For the text-containing cell, return its midpoint in [X, Y] coordinate format. 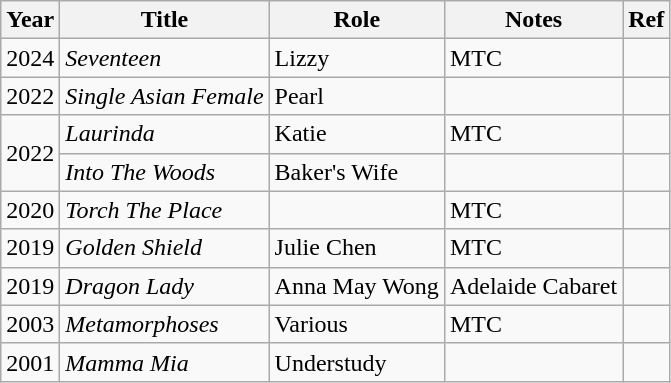
2001 [30, 362]
Metamorphoses [164, 324]
Baker's Wife [356, 172]
Adelaide Cabaret [533, 286]
Year [30, 20]
Single Asian Female [164, 96]
2003 [30, 324]
Julie Chen [356, 248]
Role [356, 20]
2020 [30, 210]
Notes [533, 20]
Lizzy [356, 58]
Various [356, 324]
Seventeen [164, 58]
Ref [646, 20]
Mamma Mia [164, 362]
Into The Woods [164, 172]
Golden Shield [164, 248]
Torch The Place [164, 210]
Pearl [356, 96]
Dragon Lady [164, 286]
Title [164, 20]
Understudy [356, 362]
2024 [30, 58]
Katie [356, 134]
Anna May Wong [356, 286]
Laurinda [164, 134]
